Detect which cell encompasses the target text, then output its [x, y] center coordinate. 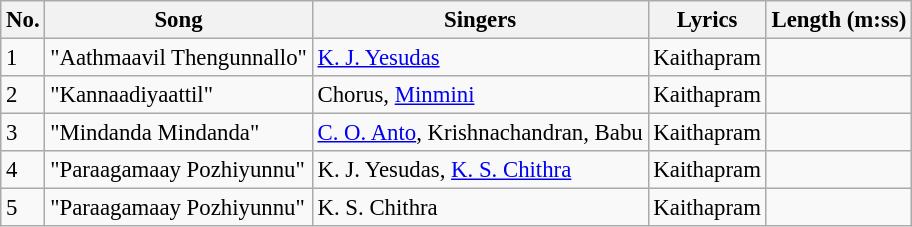
No. [23, 20]
Chorus, Minmini [480, 95]
"Mindanda Mindanda" [178, 133]
Singers [480, 20]
1 [23, 58]
3 [23, 133]
K. J. Yesudas, K. S. Chithra [480, 170]
Length (m:ss) [838, 20]
4 [23, 170]
C. O. Anto, Krishnachandran, Babu [480, 133]
2 [23, 95]
Lyrics [707, 20]
Song [178, 20]
"Aathmaavil Thengunnallo" [178, 58]
5 [23, 208]
K. J. Yesudas [480, 58]
"Kannaadiyaattil" [178, 95]
K. S. Chithra [480, 208]
